Scan for the cell matching the given text and deliver its [x, y] coordinate at center. 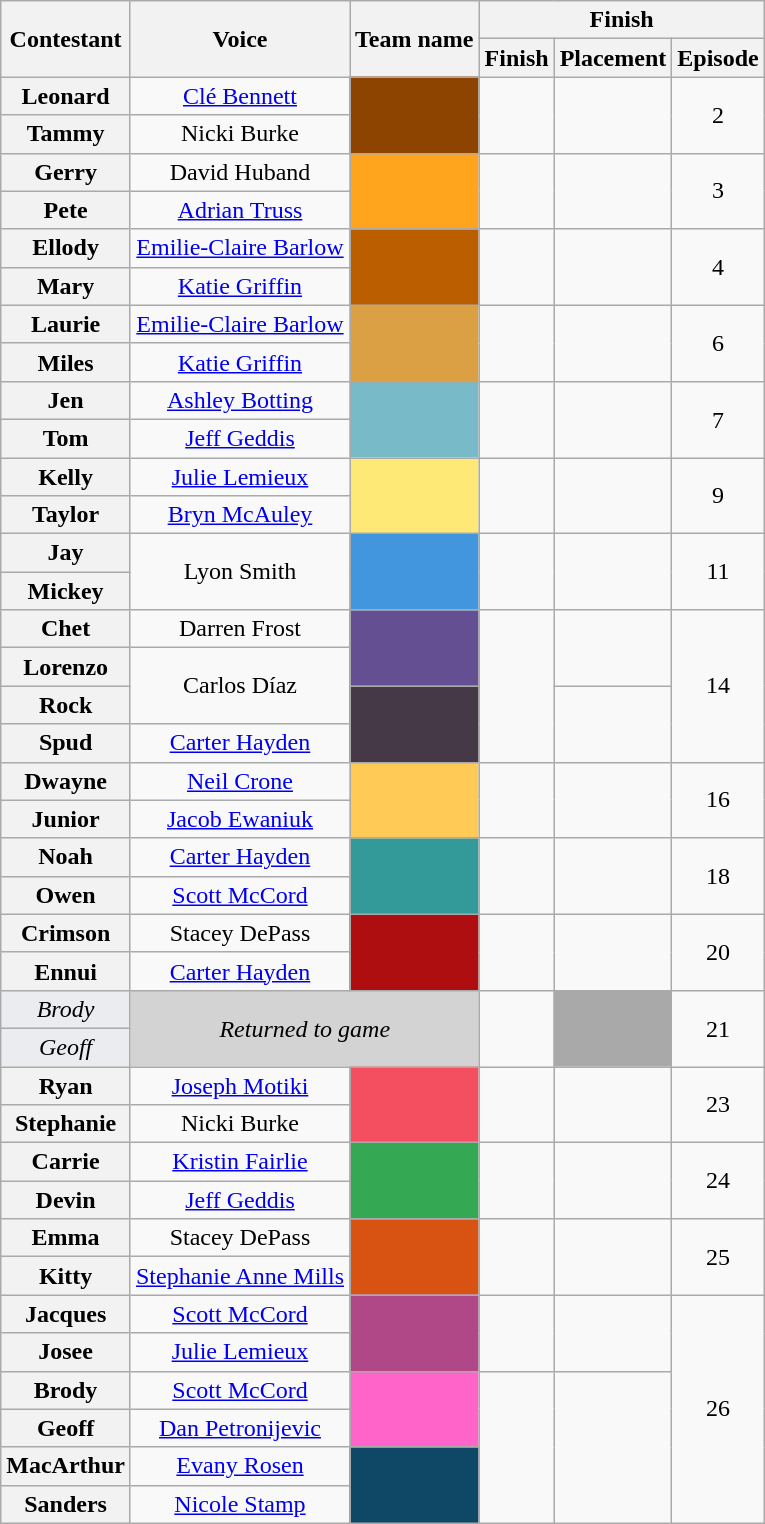
Junior [66, 819]
11 [718, 572]
Returned to game [304, 1028]
Rock [66, 705]
Josee [66, 1352]
Stephanie Anne Mills [240, 1276]
David Huband [240, 172]
Contestant [66, 39]
Jacob Ewaniuk [240, 819]
Laurie [66, 324]
14 [718, 686]
Jay [66, 553]
Taylor [66, 515]
Crimson [66, 933]
Episode [718, 58]
Nicole Stamp [240, 1504]
Emma [66, 1238]
Gerry [66, 172]
Kristin Fairlie [240, 1162]
Voice [240, 39]
Team name [415, 39]
Devin [66, 1200]
20 [718, 952]
Darren Frost [240, 629]
MacArthur [66, 1466]
Adrian Truss [240, 210]
6 [718, 343]
Spud [66, 743]
Mary [66, 286]
18 [718, 876]
Ashley Botting [240, 400]
Jen [66, 400]
Owen [66, 895]
23 [718, 1104]
Carrie [66, 1162]
26 [718, 1409]
Chet [66, 629]
Ryan [66, 1085]
Noah [66, 857]
3 [718, 191]
Lorenzo [66, 667]
2 [718, 115]
Bryn McAuley [240, 515]
Miles [66, 362]
Tammy [66, 134]
Pete [66, 210]
24 [718, 1181]
7 [718, 419]
Tom [66, 438]
Kelly [66, 477]
9 [718, 496]
Jacques [66, 1314]
Ellody [66, 248]
Placement [613, 58]
Leonard [66, 96]
Lyon Smith [240, 572]
Joseph Motiki [240, 1085]
Mickey [66, 591]
25 [718, 1257]
Stephanie [66, 1124]
21 [718, 1028]
Dwayne [66, 781]
Ennui [66, 971]
Kitty [66, 1276]
Evany Rosen [240, 1466]
Carlos Díaz [240, 686]
Sanders [66, 1504]
Clé Bennett [240, 96]
Dan Petronijevic [240, 1428]
16 [718, 800]
4 [718, 267]
Neil Crone [240, 781]
